Capture the cell that displays the provided text and extract its (x, y) central coordinate. 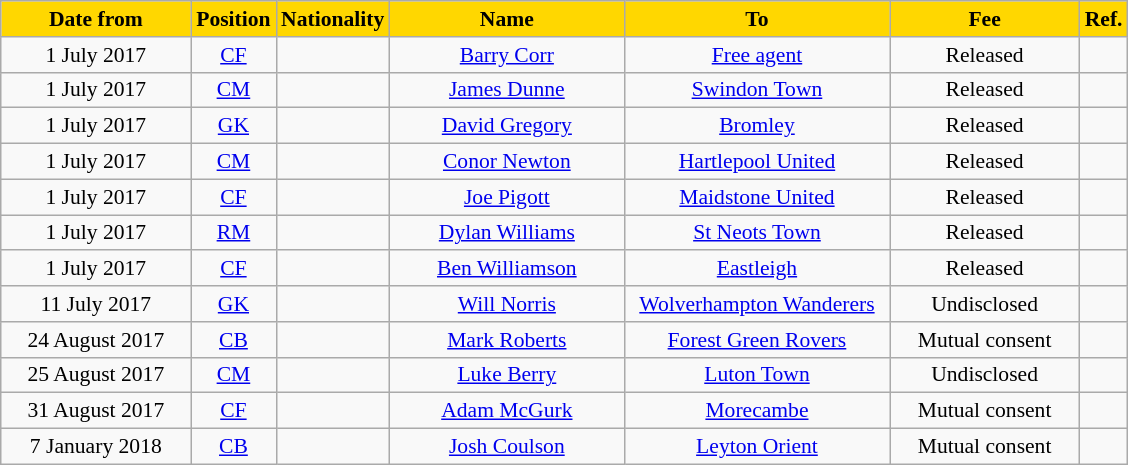
Bromley (756, 126)
Luton Town (756, 375)
Leyton Orient (756, 447)
Mark Roberts (506, 340)
25 August 2017 (96, 375)
11 July 2017 (96, 304)
Eastleigh (756, 269)
24 August 2017 (96, 340)
Date from (96, 19)
Dylan Williams (506, 233)
Forest Green Rovers (756, 340)
Position (234, 19)
Free agent (756, 55)
Name (506, 19)
David Gregory (506, 126)
31 August 2017 (96, 411)
Barry Corr (506, 55)
Swindon Town (756, 90)
Nationality (332, 19)
Hartlepool United (756, 162)
Luke Berry (506, 375)
James Dunne (506, 90)
Adam McGurk (506, 411)
7 January 2018 (96, 447)
Ben Williamson (506, 269)
Joe Pigott (506, 197)
Josh Coulson (506, 447)
St Neots Town (756, 233)
Morecambe (756, 411)
Conor Newton (506, 162)
Wolverhampton Wanderers (756, 304)
To (756, 19)
Maidstone United (756, 197)
Ref. (1104, 19)
Fee (985, 19)
Will Norris (506, 304)
RM (234, 233)
